Detect which cell encompasses the target text, then output its (x, y) center coordinate. 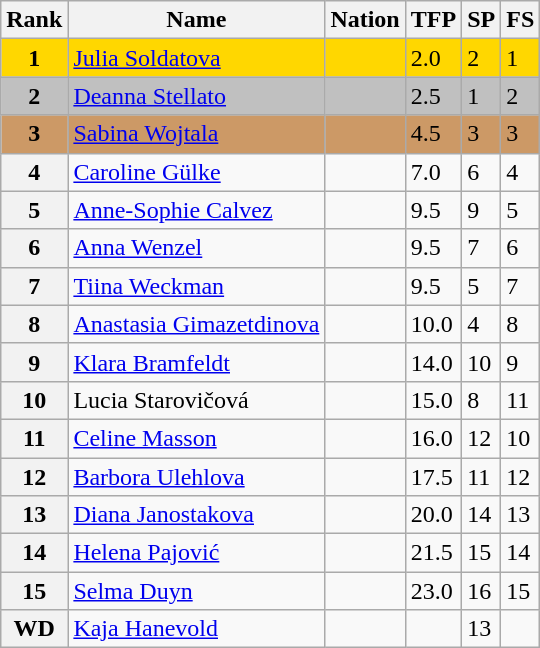
Anna Wenzel (196, 248)
2.0 (433, 58)
15.0 (433, 400)
7.0 (433, 172)
Selma Duyn (196, 591)
21.5 (433, 553)
Rank (34, 20)
2.5 (433, 96)
FS (520, 20)
SP (482, 20)
Julia Soldatova (196, 58)
Lucia Starovičová (196, 400)
Klara Bramfeldt (196, 362)
TFP (433, 20)
Anne-Sophie Calvez (196, 210)
Tiina Weckman (196, 286)
WD (34, 629)
Caroline Gülke (196, 172)
Nation (365, 20)
14.0 (433, 362)
Anastasia Gimazetdinova (196, 324)
Deanna Stellato (196, 96)
Kaja Hanevold (196, 629)
17.5 (433, 477)
16 (482, 591)
Sabina Wojtala (196, 134)
Name (196, 20)
Barbora Ulehlova (196, 477)
Celine Masson (196, 438)
16.0 (433, 438)
Diana Janostakova (196, 515)
4.5 (433, 134)
20.0 (433, 515)
10.0 (433, 324)
23.0 (433, 591)
Helena Pajović (196, 553)
